Return (X, Y) of the center of cell containing provided text 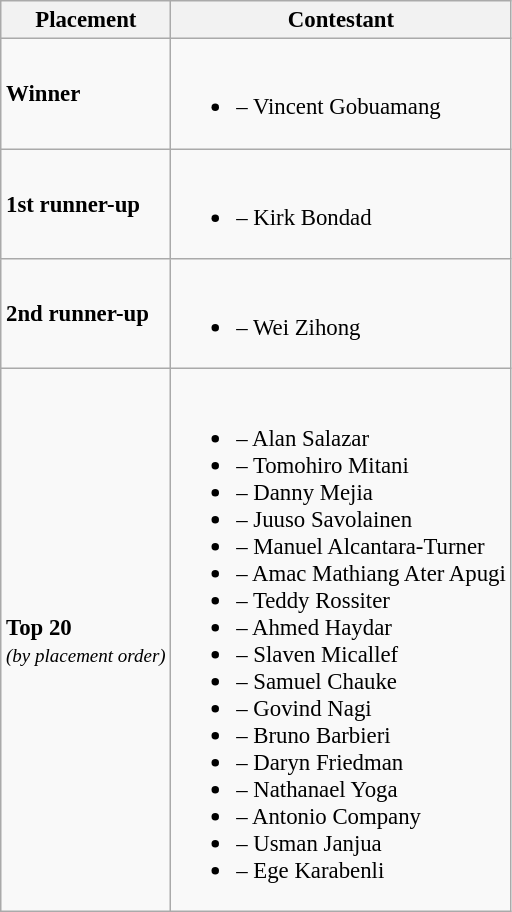
2nd runner-up (86, 314)
Top 20(by placement order) (86, 640)
– Wei Zihong (341, 314)
Placement (86, 20)
Contestant (341, 20)
Winner (86, 94)
– Kirk Bondad (341, 204)
– Vincent Gobuamang (341, 94)
1st runner-up (86, 204)
